Locate the cell with the specified text and output its [X, Y] center coordinate. 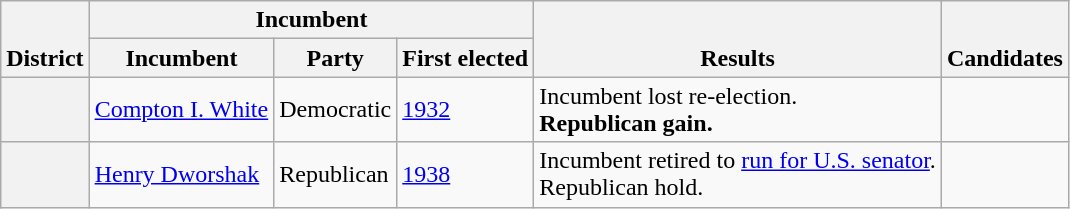
District [45, 39]
1932 [466, 110]
Incumbent lost re-election.Republican gain. [738, 110]
First elected [466, 58]
Henry Dworshak [182, 174]
Party [336, 58]
Democratic [336, 110]
Candidates [1004, 39]
Results [738, 39]
Republican [336, 174]
Incumbent retired to run for U.S. senator.Republican hold. [738, 174]
Compton I. White [182, 110]
1938 [466, 174]
